Return [x, y] of the center of cell containing provided text 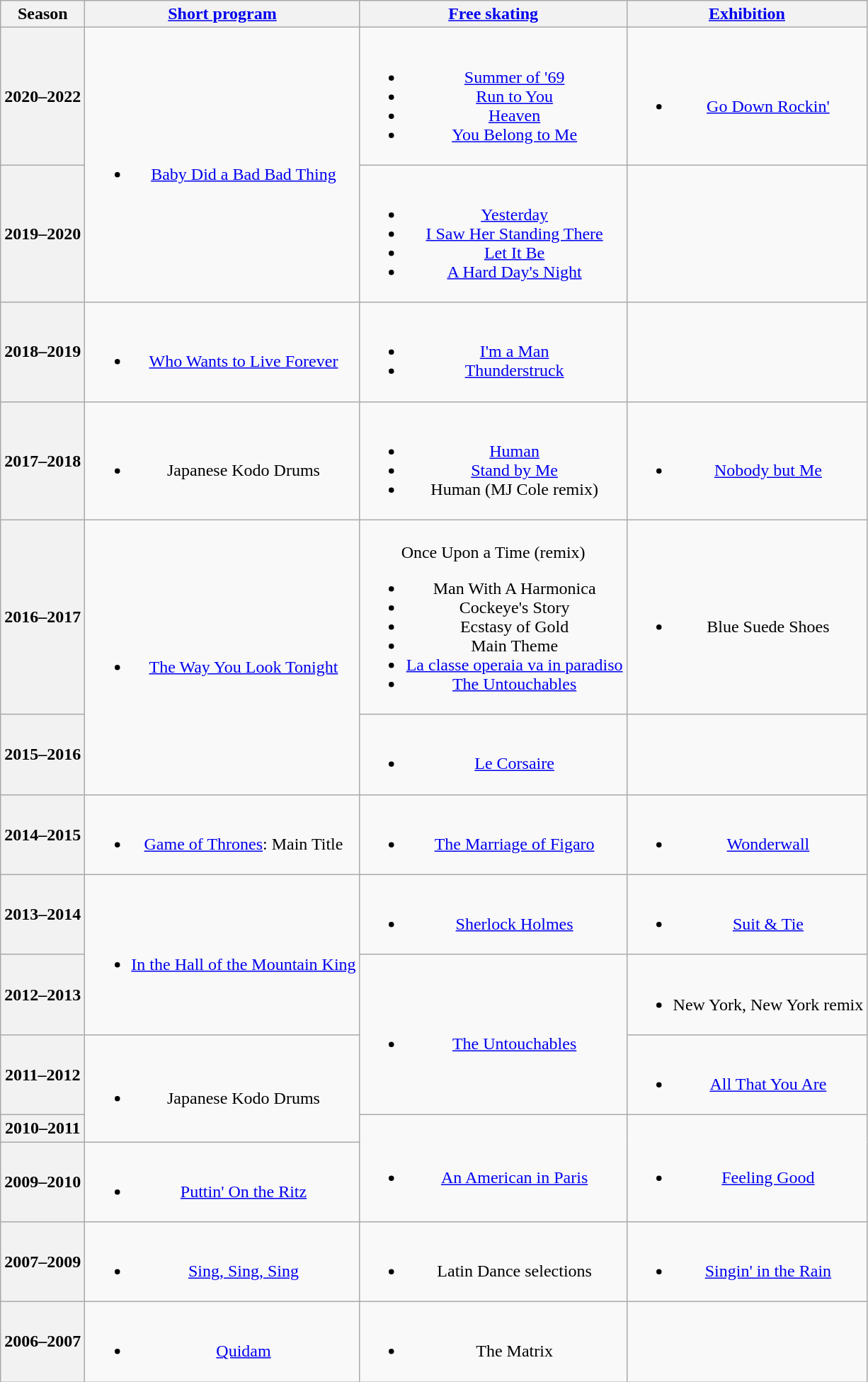
2020–2022 [42, 96]
Baby Did a Bad Bad Thing [222, 165]
Human Stand by Me Human (MJ Cole remix) [493, 460]
I'm a Man Thunderstruck [493, 352]
2014–2015 [42, 834]
Puttin' On the Ritz [222, 1181]
All That You Are [747, 1075]
Summer of '69Run to YouHeavenYou Belong to Me [493, 96]
2017–2018 [42, 460]
Sherlock Holmes [493, 915]
The Untouchables [493, 1034]
New York, New York remix [747, 994]
2013–2014 [42, 915]
Sing, Sing, Sing [222, 1262]
2019–2020 [42, 234]
2016–2017 [42, 617]
2011–2012 [42, 1075]
Latin Dance selections [493, 1262]
Blue Suede Shoes [747, 617]
Le Corsaire [493, 755]
Game of Thrones: Main Title [222, 834]
2009–2010 [42, 1181]
Season [42, 14]
Wonderwall [747, 834]
Singin' in the Rain [747, 1262]
The Way You Look Tonight [222, 657]
The Marriage of Figaro [493, 834]
Exhibition [747, 14]
Who Wants to Live Forever [222, 352]
2006–2007 [42, 1342]
YesterdayI Saw Her Standing ThereLet It BeA Hard Day's Night [493, 234]
Once Upon a Time (remix) Man With A Harmonica Cockeye's Story Ecstasy of Gold Main Theme La classe operaia va in paradisoThe Untouchables [493, 617]
2015–2016 [42, 755]
Nobody but Me [747, 460]
The Matrix [493, 1342]
Go Down Rockin' [747, 96]
Suit & Tie [747, 915]
An American in Paris [493, 1168]
Short program [222, 14]
Quidam [222, 1342]
2007–2009 [42, 1262]
Free skating [493, 14]
Feeling Good [747, 1168]
In the Hall of the Mountain King [222, 954]
2012–2013 [42, 994]
2010–2011 [42, 1128]
2018–2019 [42, 352]
